Detect which cell encompasses the target text, then output its [X, Y] center coordinate. 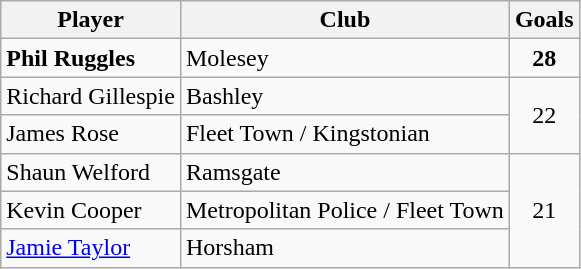
Bashley [344, 96]
Kevin Cooper [91, 210]
Phil Ruggles [91, 58]
28 [544, 58]
21 [544, 210]
Metropolitan Police / Fleet Town [344, 210]
Shaun Welford [91, 172]
Player [91, 20]
Jamie Taylor [91, 248]
Richard Gillespie [91, 96]
Goals [544, 20]
Horsham [344, 248]
Club [344, 20]
Fleet Town / Kingstonian [344, 134]
Ramsgate [344, 172]
22 [544, 115]
Molesey [344, 58]
James Rose [91, 134]
